From the cell containing the given text, extract its center point as [x, y] coordinate. 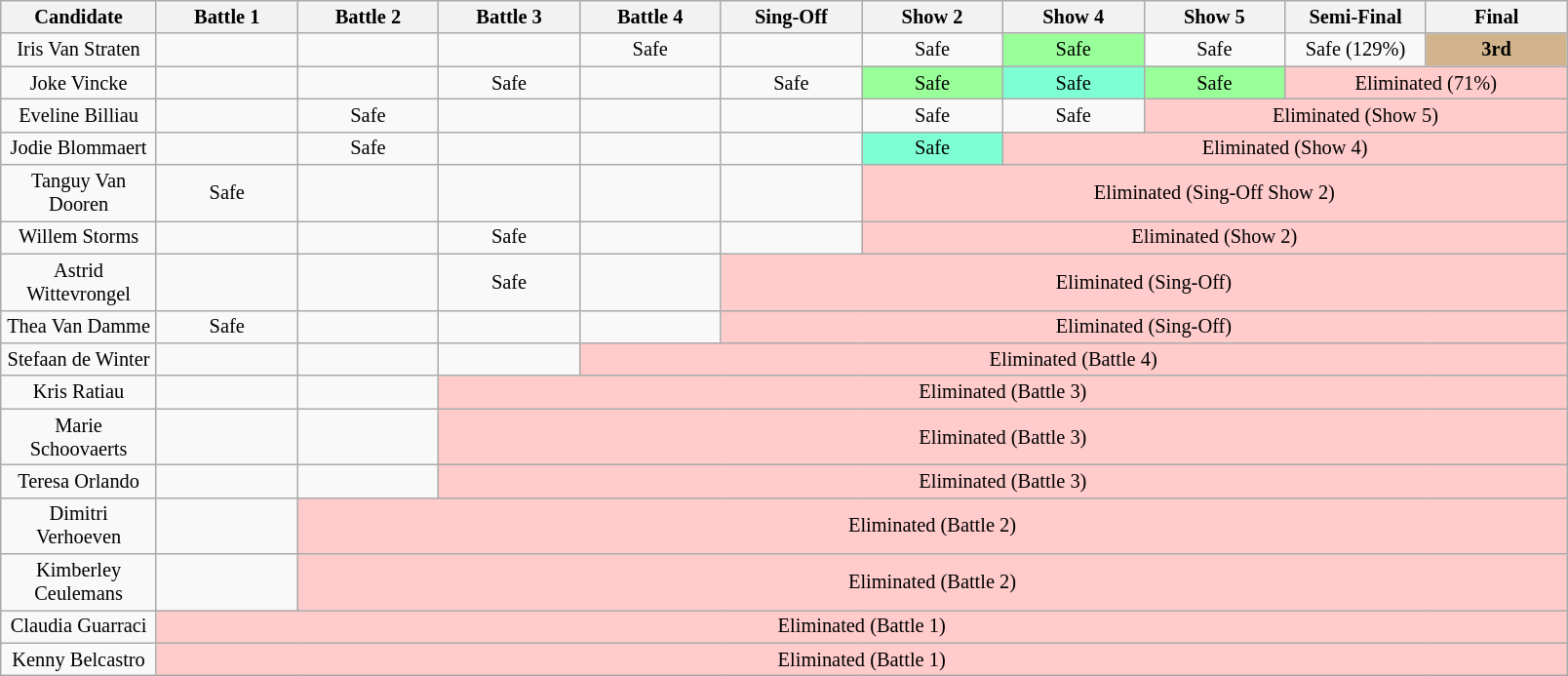
3rd [1496, 50]
Semi-Final [1355, 17]
Stefaan de Winter [79, 359]
Thea Van Damme [79, 327]
Final [1496, 17]
Kimberley Ceulemans [79, 582]
Eliminated (Sing-Off Show 2) [1215, 193]
Eliminated (Show 5) [1355, 115]
Candidate [79, 17]
Dimitri Verhoeven [79, 526]
Show 5 [1215, 17]
Marie Schoovaerts [79, 437]
Tanguy Van Dooren [79, 193]
Battle 3 [509, 17]
Show 4 [1073, 17]
Eliminated (Battle 4) [1073, 359]
Kris Ratiau [79, 392]
Kenny Belcastro [79, 659]
Iris Van Straten [79, 50]
Sing-Off [792, 17]
Battle 4 [649, 17]
Eliminated (Show 4) [1285, 148]
Jodie Blommaert [79, 148]
Willem Storms [79, 237]
Joke Vincke [79, 83]
Show 2 [932, 17]
Eveline Billiau [79, 115]
Eliminated (Show 2) [1215, 237]
Eliminated (71%) [1426, 83]
Battle 1 [226, 17]
Astrid Wittevrongel [79, 282]
Teresa Orlando [79, 481]
Safe (129%) [1355, 50]
Battle 2 [369, 17]
Claudia Guarraci [79, 626]
